Determine the (X, Y) coordinate at the center of the cell enclosing the given text.  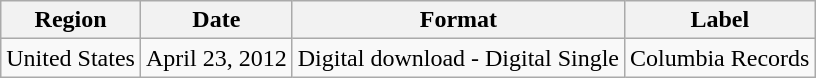
Format (458, 20)
Columbia Records (720, 58)
Digital download - Digital Single (458, 58)
Label (720, 20)
Date (216, 20)
United States (71, 58)
April 23, 2012 (216, 58)
Region (71, 20)
